Locate the cell with the specified text and output its (X, Y) center coordinate. 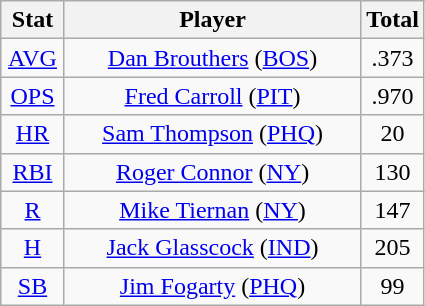
205 (393, 248)
Stat (33, 20)
20 (393, 134)
147 (393, 210)
HR (33, 134)
Total (393, 20)
Roger Connor (NY) (212, 172)
99 (393, 286)
RBI (33, 172)
Fred Carroll (PIT) (212, 96)
Jim Fogarty (PHQ) (212, 286)
R (33, 210)
Player (212, 20)
Mike Tiernan (NY) (212, 210)
OPS (33, 96)
.970 (393, 96)
AVG (33, 58)
Dan Brouthers (BOS) (212, 58)
.373 (393, 58)
Jack Glasscock (IND) (212, 248)
H (33, 248)
SB (33, 286)
130 (393, 172)
Sam Thompson (PHQ) (212, 134)
